Identify which cell holds the provided text, then report its [x, y] central coordinate. 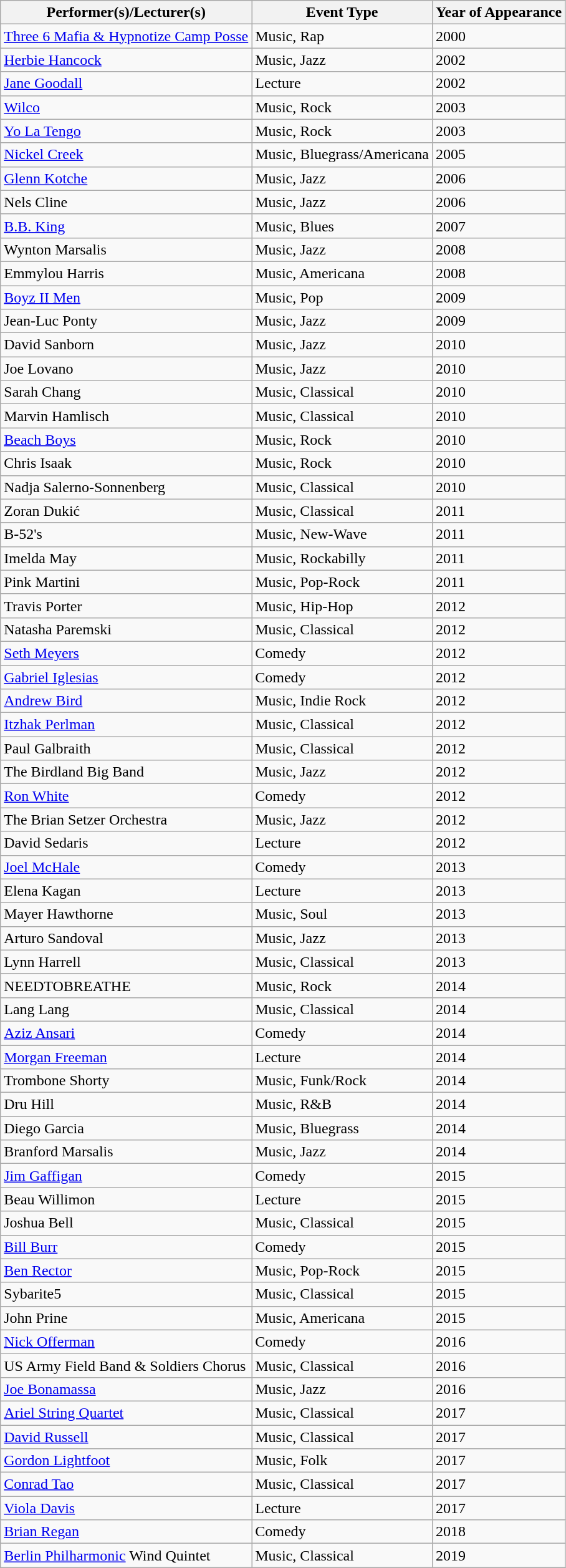
Natasha Paremski [126, 629]
2007 [499, 226]
B-52's [126, 535]
Dru Hill [126, 1105]
Chris Isaak [126, 463]
Yo La Tengo [126, 131]
Joel McHale [126, 867]
Music, Blues [342, 226]
Nels Cline [126, 202]
Music, Bluegrass/Americana [342, 155]
Music, Indie Rock [342, 701]
Nadja Salerno-Sonnenberg [126, 487]
Pink Martini [126, 582]
Sybarite5 [126, 1294]
Joe Bonamassa [126, 1389]
Beach Boys [126, 440]
Ariel String Quartet [126, 1413]
Berlin Philharmonic Wind Quintet [126, 1556]
Music, Soul [342, 914]
Diego Garcia [126, 1128]
US Army Field Band & Soldiers Chorus [126, 1365]
Ben Rector [126, 1270]
2019 [499, 1556]
2005 [499, 155]
Music, New-Wave [342, 535]
Morgan Freeman [126, 1057]
David Sedaris [126, 843]
Jane Goodall [126, 84]
Herbie Hancock [126, 60]
Lynn Harrell [126, 962]
Event Type [342, 12]
Glenn Kotche [126, 178]
Bill Burr [126, 1247]
Nick Offerman [126, 1342]
Wilco [126, 107]
The Brian Setzer Orchestra [126, 820]
B.B. King [126, 226]
Music, Rap [342, 36]
Music, R&B [342, 1105]
Travis Porter [126, 606]
Elena Kagan [126, 891]
Gordon Lightfoot [126, 1461]
Music, Folk [342, 1461]
Jim Gaffigan [126, 1176]
Gabriel Iglesias [126, 677]
Conrad Tao [126, 1484]
Imelda May [126, 558]
2018 [499, 1532]
Music, Pop [342, 298]
Beau Willimon [126, 1199]
Andrew Bird [126, 701]
Brian Regan [126, 1532]
Branford Marsalis [126, 1152]
Aziz Ansari [126, 1033]
NEEDTOBREATHE [126, 985]
Lang Lang [126, 1009]
Trombone Shorty [126, 1081]
Jean-Luc Ponty [126, 321]
Boyz II Men [126, 298]
Year of Appearance [499, 12]
Ron White [126, 796]
Performer(s)/Lecturer(s) [126, 12]
David Russell [126, 1436]
Music, Funk/Rock [342, 1081]
Mayer Hawthorne [126, 914]
Music, Hip-Hop [342, 606]
2000 [499, 36]
Itzhak Perlman [126, 725]
Viola Davis [126, 1508]
Three 6 Mafia & Hypnotize Camp Posse [126, 36]
Music, Bluegrass [342, 1128]
Wynton Marsalis [126, 249]
Marvin Hamlisch [126, 416]
Emmylou Harris [126, 273]
Joshua Bell [126, 1223]
Zoran Dukić [126, 511]
Seth Meyers [126, 653]
Sarah Chang [126, 392]
Nickel Creek [126, 155]
The Birdland Big Band [126, 772]
Paul Galbraith [126, 748]
David Sanborn [126, 345]
John Prine [126, 1318]
Arturo Sandoval [126, 938]
Joe Lovano [126, 369]
Music, Rockabilly [342, 558]
